From the cell containing the given text, extract its center point as (X, Y) coordinate. 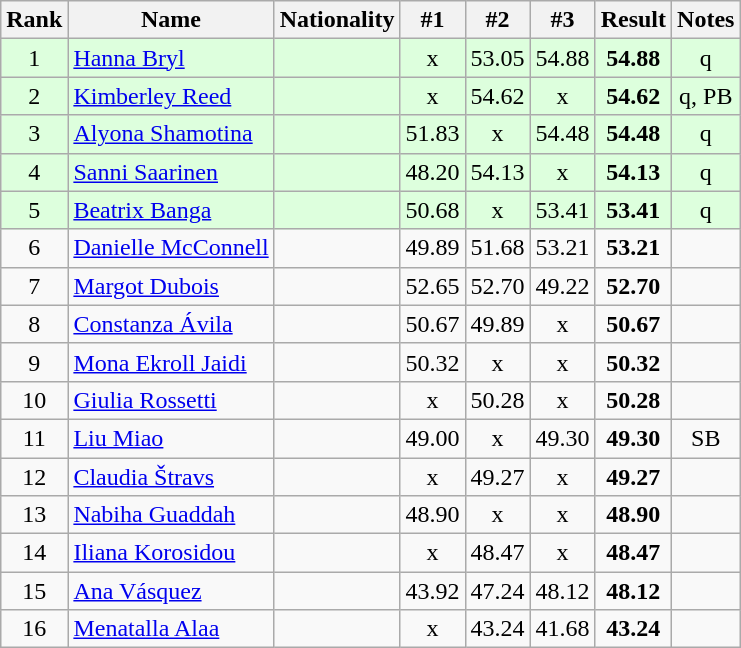
2 (34, 96)
16 (34, 629)
Iliana Korosidou (171, 553)
#2 (498, 20)
8 (34, 324)
Alyona Shamotina (171, 134)
50.68 (432, 210)
Result (633, 20)
43.92 (432, 591)
#3 (562, 20)
12 (34, 477)
49.00 (432, 438)
Nationality (337, 20)
Giulia Rossetti (171, 400)
Claudia Štravs (171, 477)
14 (34, 553)
51.83 (432, 134)
4 (34, 172)
49.22 (562, 286)
#1 (432, 20)
Danielle McConnell (171, 248)
51.68 (498, 248)
Sanni Saarinen (171, 172)
47.24 (498, 591)
53.05 (498, 58)
7 (34, 286)
Mona Ekroll Jaidi (171, 362)
Margot Dubois (171, 286)
10 (34, 400)
11 (34, 438)
48.20 (432, 172)
1 (34, 58)
Menatalla Alaa (171, 629)
Notes (706, 20)
3 (34, 134)
Constanza Ávila (171, 324)
5 (34, 210)
Kimberley Reed (171, 96)
Name (171, 20)
Nabiha Guaddah (171, 515)
Hanna Bryl (171, 58)
Rank (34, 20)
SB (706, 438)
Ana Vásquez (171, 591)
13 (34, 515)
Liu Miao (171, 438)
q, PB (706, 96)
Beatrix Banga (171, 210)
52.65 (432, 286)
6 (34, 248)
9 (34, 362)
15 (34, 591)
41.68 (562, 629)
